Provide the (X, Y) coordinate of the cell's center where the given text is located.  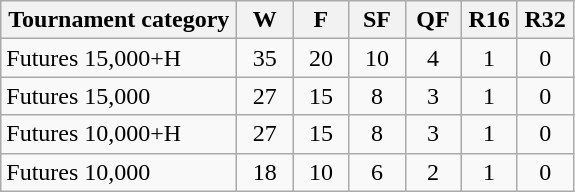
F (321, 20)
R16 (489, 20)
2 (433, 172)
Futures 10,000+H (119, 134)
4 (433, 58)
SF (377, 20)
Futures 15,000 (119, 96)
Tournament category (119, 20)
R32 (545, 20)
W (265, 20)
QF (433, 20)
6 (377, 172)
35 (265, 58)
Futures 15,000+H (119, 58)
18 (265, 172)
Futures 10,000 (119, 172)
20 (321, 58)
